Provide the (X, Y) coordinate of the cell's center where the given text is located.  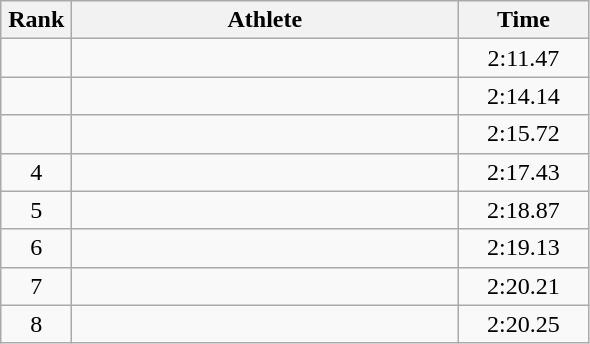
2:17.43 (524, 172)
2:18.87 (524, 210)
Time (524, 20)
2:14.14 (524, 96)
5 (36, 210)
4 (36, 172)
2:19.13 (524, 248)
6 (36, 248)
2:15.72 (524, 134)
7 (36, 286)
2:11.47 (524, 58)
8 (36, 324)
Athlete (265, 20)
2:20.25 (524, 324)
Rank (36, 20)
2:20.21 (524, 286)
